Locate the cell with the specified text and output its (x, y) center coordinate. 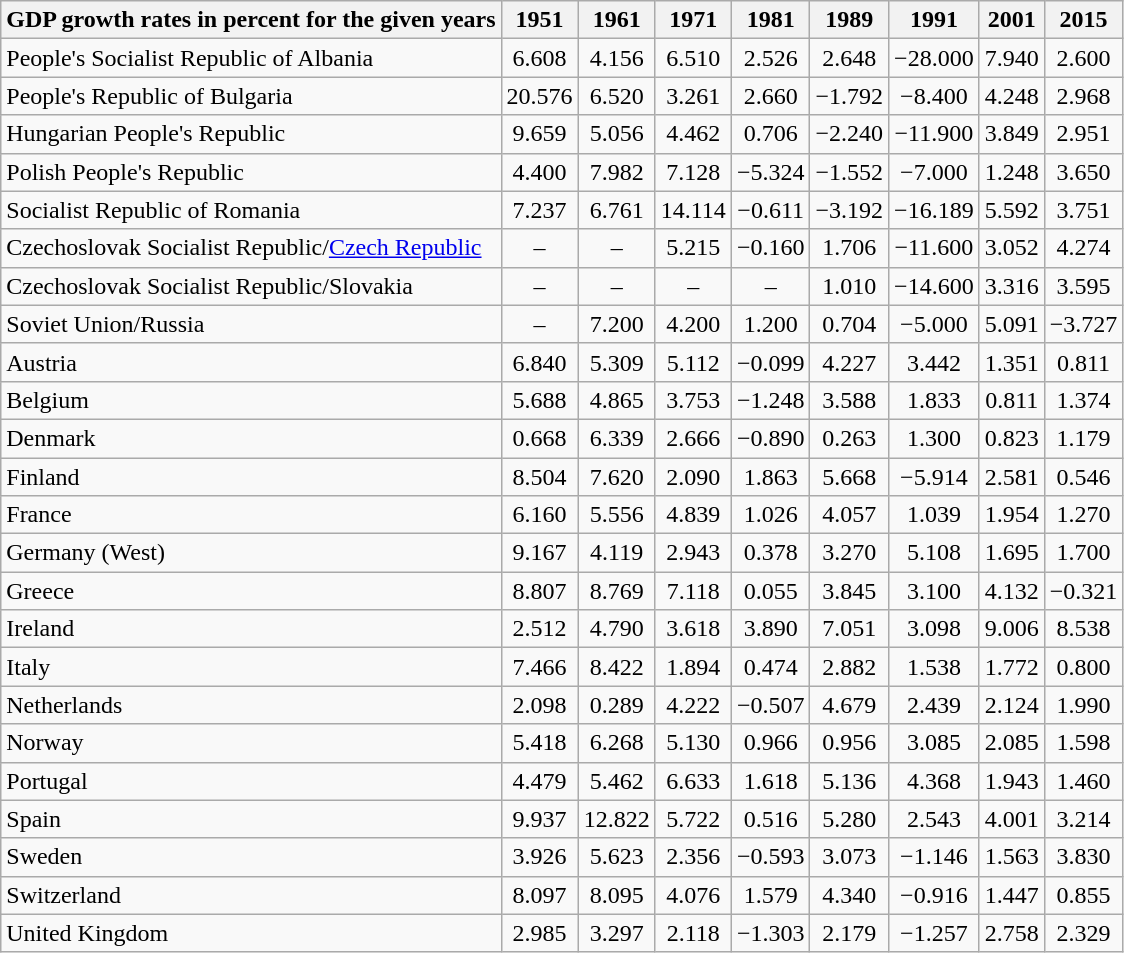
0.855 (1084, 895)
−16.189 (934, 210)
3.442 (934, 362)
Soviet Union/Russia (251, 324)
1.943 (1012, 781)
−0.611 (770, 210)
Finland (251, 477)
0.668 (540, 438)
14.114 (693, 210)
1951 (540, 20)
Sweden (251, 857)
1991 (934, 20)
3.845 (850, 591)
5.056 (616, 134)
1.833 (934, 400)
3.830 (1084, 857)
0.289 (616, 705)
1.990 (1084, 705)
United Kingdom (251, 933)
3.890 (770, 629)
4.340 (850, 895)
4.400 (540, 172)
3.270 (850, 553)
2.600 (1084, 58)
3.316 (1012, 286)
1.579 (770, 895)
9.167 (540, 553)
5.091 (1012, 324)
2.985 (540, 933)
5.722 (693, 819)
Belgium (251, 400)
3.098 (934, 629)
0.263 (850, 438)
4.076 (693, 895)
7.051 (850, 629)
−1.257 (934, 933)
2.882 (850, 667)
5.592 (1012, 210)
4.248 (1012, 96)
2.439 (934, 705)
2.085 (1012, 743)
1.538 (934, 667)
Hungarian People's Republic (251, 134)
4.274 (1084, 248)
3.618 (693, 629)
1.894 (693, 667)
6.633 (693, 781)
Norway (251, 743)
8.769 (616, 591)
2.943 (693, 553)
−0.593 (770, 857)
GDP growth rates in percent for the given years (251, 20)
−0.507 (770, 705)
2.968 (1084, 96)
7.128 (693, 172)
Germany (West) (251, 553)
5.130 (693, 743)
2015 (1084, 20)
5.556 (616, 515)
6.160 (540, 515)
5.418 (540, 743)
1.863 (770, 477)
6.608 (540, 58)
2.118 (693, 933)
France (251, 515)
0.966 (770, 743)
−5.000 (934, 324)
8.538 (1084, 629)
3.073 (850, 857)
−0.160 (770, 248)
Portugal (251, 781)
7.982 (616, 172)
4.462 (693, 134)
2.526 (770, 58)
0.823 (1012, 438)
3.588 (850, 400)
2.758 (1012, 933)
4.156 (616, 58)
−5.324 (770, 172)
3.849 (1012, 134)
−1.146 (934, 857)
1.772 (1012, 667)
6.761 (616, 210)
4.001 (1012, 819)
0.378 (770, 553)
1.598 (1084, 743)
7.237 (540, 210)
−2.240 (850, 134)
6.520 (616, 96)
1.270 (1084, 515)
−7.000 (934, 172)
4.790 (616, 629)
3.261 (693, 96)
1.618 (770, 781)
−3.727 (1084, 324)
People's Republic of Bulgaria (251, 96)
2.581 (1012, 477)
5.309 (616, 362)
6.510 (693, 58)
5.112 (693, 362)
−8.400 (934, 96)
0.055 (770, 591)
−14.600 (934, 286)
0.516 (770, 819)
Italy (251, 667)
8.422 (616, 667)
1.039 (934, 515)
1.695 (1012, 553)
−0.890 (770, 438)
5.462 (616, 781)
9.659 (540, 134)
1.026 (770, 515)
2001 (1012, 20)
4.368 (934, 781)
5.215 (693, 248)
2.512 (540, 629)
5.623 (616, 857)
3.595 (1084, 286)
4.839 (693, 515)
5.136 (850, 781)
3.926 (540, 857)
3.100 (934, 591)
4.057 (850, 515)
5.280 (850, 819)
2.356 (693, 857)
3.214 (1084, 819)
7.466 (540, 667)
3.297 (616, 933)
2.543 (934, 819)
−11.600 (934, 248)
7.620 (616, 477)
0.704 (850, 324)
−0.099 (770, 362)
6.339 (616, 438)
Switzerland (251, 895)
8.095 (616, 895)
4.679 (850, 705)
−0.916 (934, 895)
8.097 (540, 895)
3.052 (1012, 248)
5.668 (850, 477)
Polish People's Republic (251, 172)
2.179 (850, 933)
2.648 (850, 58)
−3.192 (850, 210)
1961 (616, 20)
8.807 (540, 591)
1.447 (1012, 895)
1981 (770, 20)
5.688 (540, 400)
3.650 (1084, 172)
1989 (850, 20)
2.951 (1084, 134)
People's Socialist Republic of Albania (251, 58)
4.227 (850, 362)
1.200 (770, 324)
2.660 (770, 96)
Czechoslovak Socialist Republic/Slovakia (251, 286)
−0.321 (1084, 591)
7.118 (693, 591)
4.119 (616, 553)
9.006 (1012, 629)
1.954 (1012, 515)
−28.000 (934, 58)
5.108 (934, 553)
4.865 (616, 400)
12.822 (616, 819)
Greece (251, 591)
−1.248 (770, 400)
7.200 (616, 324)
Denmark (251, 438)
0.546 (1084, 477)
4.479 (540, 781)
−5.914 (934, 477)
20.576 (540, 96)
Socialist Republic of Romania (251, 210)
1.706 (850, 248)
8.504 (540, 477)
1.351 (1012, 362)
1.460 (1084, 781)
1.374 (1084, 400)
2.090 (693, 477)
2.124 (1012, 705)
Austria (251, 362)
0.474 (770, 667)
0.800 (1084, 667)
−1.552 (850, 172)
0.706 (770, 134)
Ireland (251, 629)
0.956 (850, 743)
1.563 (1012, 857)
2.098 (540, 705)
3.753 (693, 400)
Czechoslovak Socialist Republic/Czech Republic (251, 248)
6.268 (616, 743)
2.329 (1084, 933)
4.222 (693, 705)
Spain (251, 819)
1.010 (850, 286)
1.179 (1084, 438)
7.940 (1012, 58)
−1.303 (770, 933)
1.248 (1012, 172)
−1.792 (850, 96)
1.700 (1084, 553)
4.200 (693, 324)
2.666 (693, 438)
9.937 (540, 819)
4.132 (1012, 591)
6.840 (540, 362)
3.751 (1084, 210)
Netherlands (251, 705)
−11.900 (934, 134)
3.085 (934, 743)
1.300 (934, 438)
1971 (693, 20)
